Capture the cell that displays the provided text and extract its (X, Y) central coordinate. 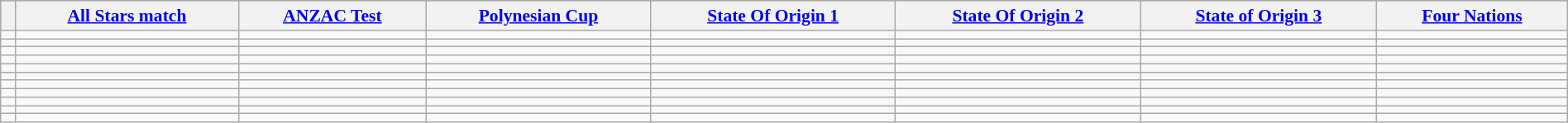
State Of Origin 2 (1018, 16)
Polynesian Cup (538, 16)
State Of Origin 1 (773, 16)
All Stars match (127, 16)
ANZAC Test (332, 16)
Four Nations (1472, 16)
State of Origin 3 (1259, 16)
